Provide the [x, y] coordinate of the cell's center where the given text is located.  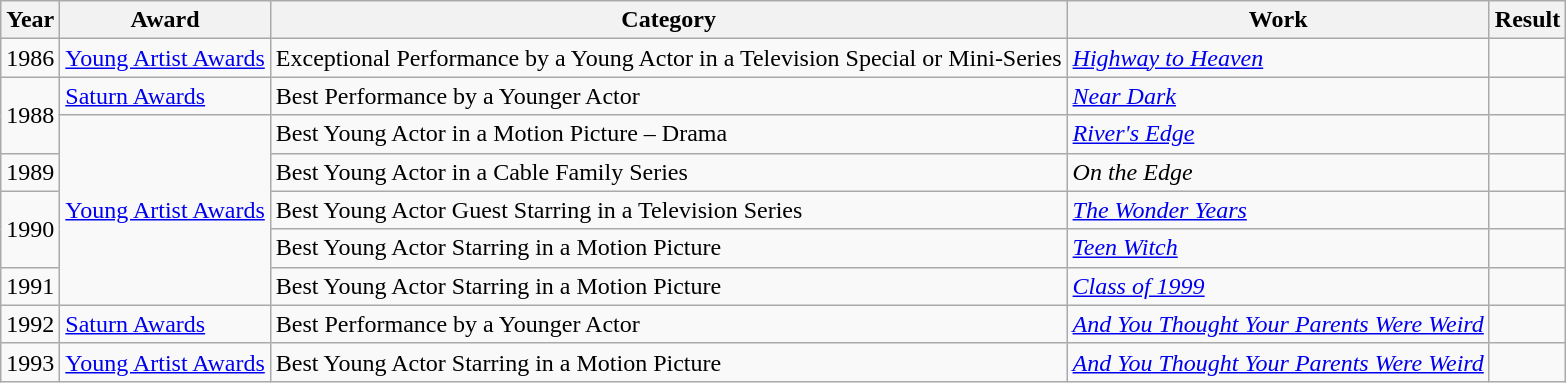
Best Young Actor in a Motion Picture – Drama [668, 134]
Work [1278, 20]
Teen Witch [1278, 248]
1991 [30, 286]
1990 [30, 229]
River's Edge [1278, 134]
Category [668, 20]
1986 [30, 58]
Year [30, 20]
Exceptional Performance by a Young Actor in a Television Special or Mini-Series [668, 58]
Award [165, 20]
Class of 1999 [1278, 286]
Best Young Actor in a Cable Family Series [668, 172]
1988 [30, 115]
The Wonder Years [1278, 210]
Best Young Actor Guest Starring in a Television Series [668, 210]
1993 [30, 362]
Result [1527, 20]
Near Dark [1278, 96]
1992 [30, 324]
1989 [30, 172]
On the Edge [1278, 172]
Highway to Heaven [1278, 58]
